Output the [X, Y] coordinate of the center of the cell containing the given text.  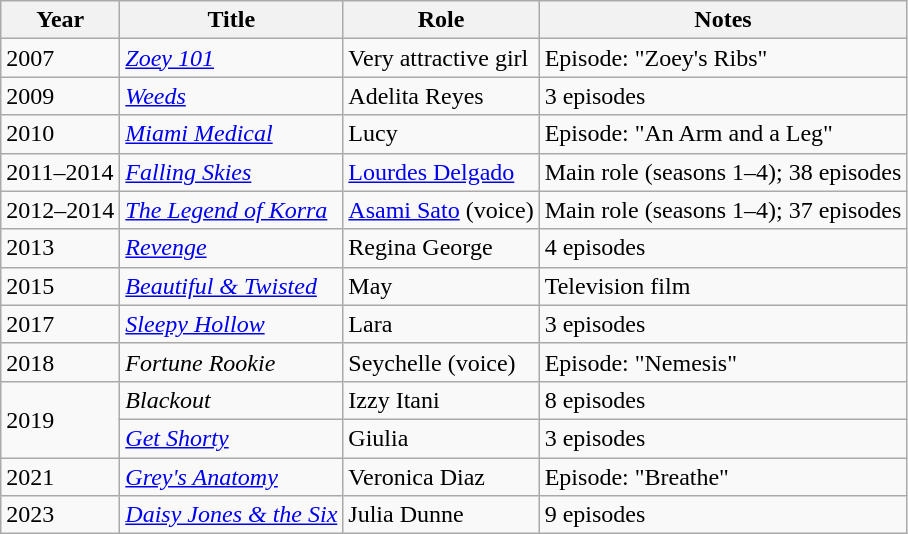
Episode: "Zoey's Ribs" [723, 58]
Giulia [441, 438]
Year [60, 20]
2019 [60, 419]
Lucy [441, 134]
2017 [60, 324]
2021 [60, 477]
2015 [60, 286]
Daisy Jones & the Six [232, 515]
Adelita Reyes [441, 96]
Julia Dunne [441, 515]
Zoey 101 [232, 58]
Fortune Rookie [232, 362]
Regina George [441, 248]
Role [441, 20]
Revenge [232, 248]
The Legend of Korra [232, 210]
Lourdes Delgado [441, 172]
2007 [60, 58]
2023 [60, 515]
Title [232, 20]
Notes [723, 20]
Asami Sato (voice) [441, 210]
4 episodes [723, 248]
Lara [441, 324]
Beautiful & Twisted [232, 286]
2010 [60, 134]
Grey's Anatomy [232, 477]
Get Shorty [232, 438]
2012–2014 [60, 210]
Episode: "Nemesis" [723, 362]
Television film [723, 286]
2013 [60, 248]
9 episodes [723, 515]
Blackout [232, 400]
Weeds [232, 96]
Episode: "An Arm and a Leg" [723, 134]
Episode: "Breathe" [723, 477]
Seychelle (voice) [441, 362]
2011–2014 [60, 172]
Veronica Diaz [441, 477]
Izzy Itani [441, 400]
Sleepy Hollow [232, 324]
2018 [60, 362]
Very attractive girl [441, 58]
Main role (seasons 1–4); 37 episodes [723, 210]
Miami Medical [232, 134]
Main role (seasons 1–4); 38 episodes [723, 172]
Falling Skies [232, 172]
2009 [60, 96]
8 episodes [723, 400]
May [441, 286]
